Determine the (X, Y) coordinate at the center of the cell enclosing the given text.  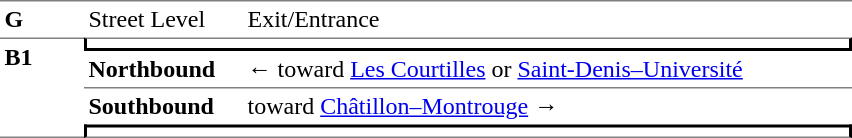
← toward Les Courtilles or Saint-Denis–Université (548, 70)
toward Châtillon–Montrouge → (548, 106)
Street Level (164, 19)
Northbound (164, 70)
B1 (42, 88)
G (42, 19)
Exit/Entrance (548, 19)
Southbound (164, 106)
